Return (X, Y) of the center of cell containing provided text 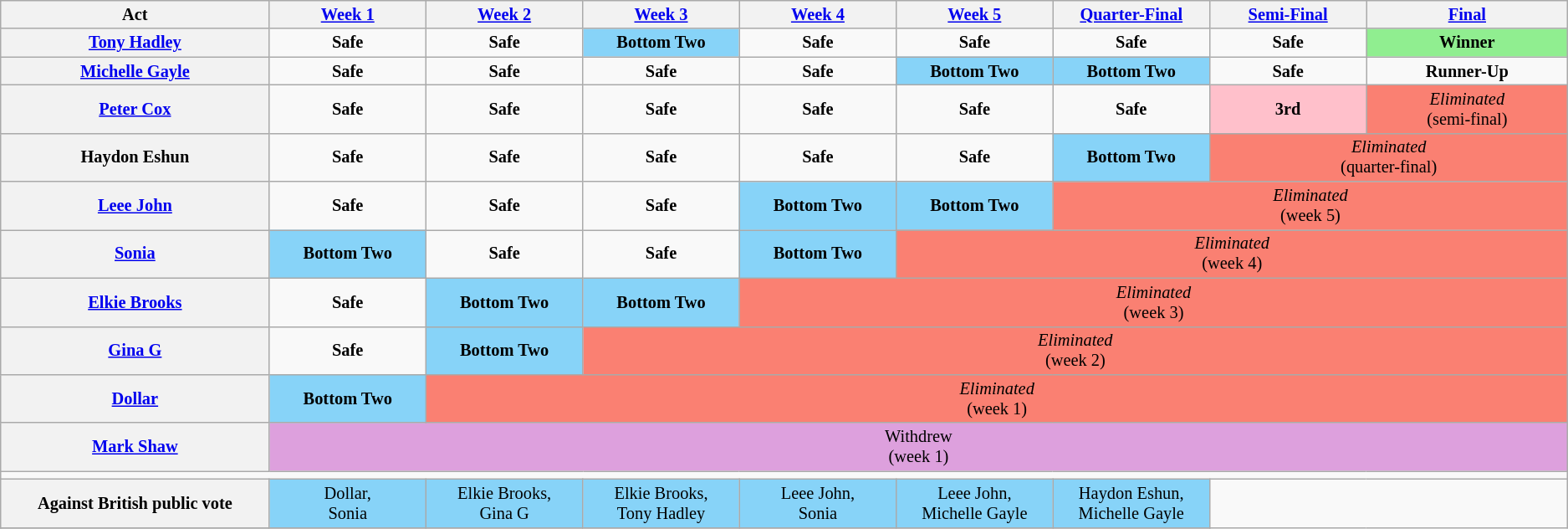
Eliminated(week 3) (1154, 302)
Leee John (135, 206)
Against British public vote (135, 503)
Peter Cox (135, 109)
Winner (1467, 43)
Week 1 (348, 14)
Leee John,Michelle Gayle (975, 503)
Semi-Final (1288, 14)
3rd (1288, 109)
Quarter-Final (1131, 14)
Mark Shaw (135, 447)
Leee John,Sonia (818, 503)
Act (135, 14)
Final (1467, 14)
Gina G (135, 351)
Eliminated(week 5) (1310, 206)
Eliminated(semi-final) (1467, 109)
Elkie Brooks (135, 302)
Eliminated(week 1) (997, 398)
Dollar (135, 398)
Tony Hadley (135, 43)
Runner-Up (1467, 71)
Elkie Brooks,Tony Hadley (661, 503)
Eliminated(week 4) (1233, 254)
Week 2 (503, 14)
Week 3 (661, 14)
Haydon Eshun,Michelle Gayle (1131, 503)
Week 5 (975, 14)
Week 4 (818, 14)
Sonia (135, 254)
Haydon Eshun (135, 157)
Eliminated(week 2) (1075, 351)
Dollar,Sonia (348, 503)
Elkie Brooks,Gina G (503, 503)
Michelle Gayle (135, 71)
Eliminated(quarter-final) (1388, 157)
Withdrew(week 1) (918, 447)
